Output the (X, Y) coordinate of the center of the cell containing the given text.  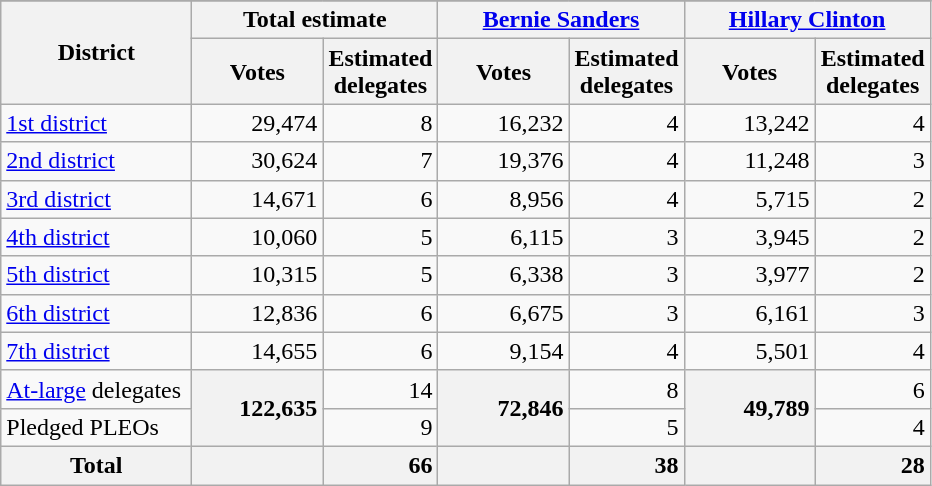
Hillary Clinton (807, 20)
30,624 (258, 161)
7 (380, 161)
6,675 (504, 313)
6,161 (750, 313)
7th district (96, 351)
6,115 (504, 237)
8,956 (504, 199)
28 (872, 465)
5,501 (750, 351)
3,977 (750, 275)
5,715 (750, 199)
1st district (96, 123)
Total estimate (315, 20)
72,846 (504, 408)
12,836 (258, 313)
16,232 (504, 123)
6th district (96, 313)
Pledged PLEOs (96, 427)
49,789 (750, 408)
10,060 (258, 237)
38 (626, 465)
5th district (96, 275)
District (96, 52)
9 (380, 427)
13,242 (750, 123)
14,655 (258, 351)
Total (96, 465)
3,945 (750, 237)
Bernie Sanders (561, 20)
3rd district (96, 199)
At-large delegates (96, 389)
19,376 (504, 161)
11,248 (750, 161)
122,635 (258, 408)
6,338 (504, 275)
14,671 (258, 199)
9,154 (504, 351)
66 (380, 465)
2nd district (96, 161)
14 (380, 389)
29,474 (258, 123)
10,315 (258, 275)
4th district (96, 237)
